For the text-containing cell, return its midpoint in [X, Y] coordinate format. 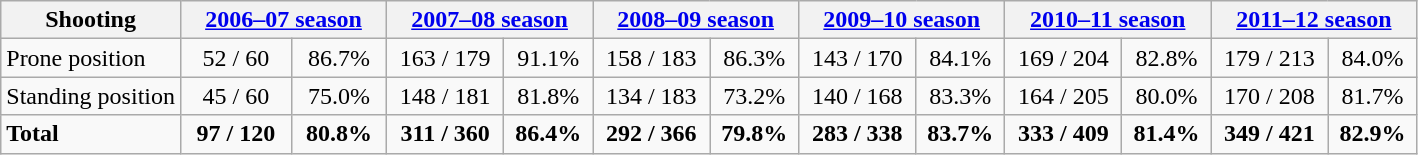
Total [91, 134]
97 / 120 [236, 134]
Shooting [91, 20]
83.7% [960, 134]
170 / 208 [1270, 96]
91.1% [548, 58]
81.8% [548, 96]
349 / 421 [1270, 134]
158 / 183 [652, 58]
Standing position [91, 96]
86.3% [754, 58]
2011–12 season [1314, 20]
2009–10 season [902, 20]
134 / 183 [652, 96]
283 / 338 [858, 134]
311 / 360 [446, 134]
86.7% [338, 58]
79.8% [754, 134]
143 / 170 [858, 58]
73.2% [754, 96]
81.4% [1166, 134]
45 / 60 [236, 96]
80.8% [338, 134]
83.3% [960, 96]
80.0% [1166, 96]
2008–09 season [696, 20]
Prone position [91, 58]
82.9% [1372, 134]
2006–07 season [283, 20]
84.1% [960, 58]
2010–11 season [1108, 20]
82.8% [1166, 58]
81.7% [1372, 96]
86.4% [548, 134]
148 / 181 [446, 96]
163 / 179 [446, 58]
75.0% [338, 96]
84.0% [1372, 58]
2007–08 season [490, 20]
52 / 60 [236, 58]
164 / 205 [1064, 96]
140 / 168 [858, 96]
292 / 366 [652, 134]
333 / 409 [1064, 134]
169 / 204 [1064, 58]
179 / 213 [1270, 58]
